Return the (X, Y) coordinate for the center point of the cell that contains the specified text.  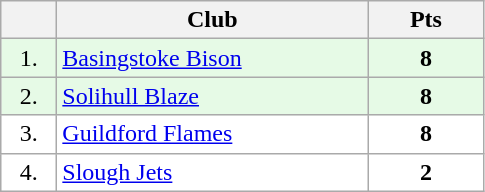
2. (29, 96)
1. (29, 58)
Slough Jets (212, 172)
3. (29, 134)
Club (212, 20)
2 (426, 172)
Guildford Flames (212, 134)
4. (29, 172)
Solihull Blaze (212, 96)
Pts (426, 20)
Basingstoke Bison (212, 58)
